Output the [X, Y] coordinate of the center of the cell containing the given text.  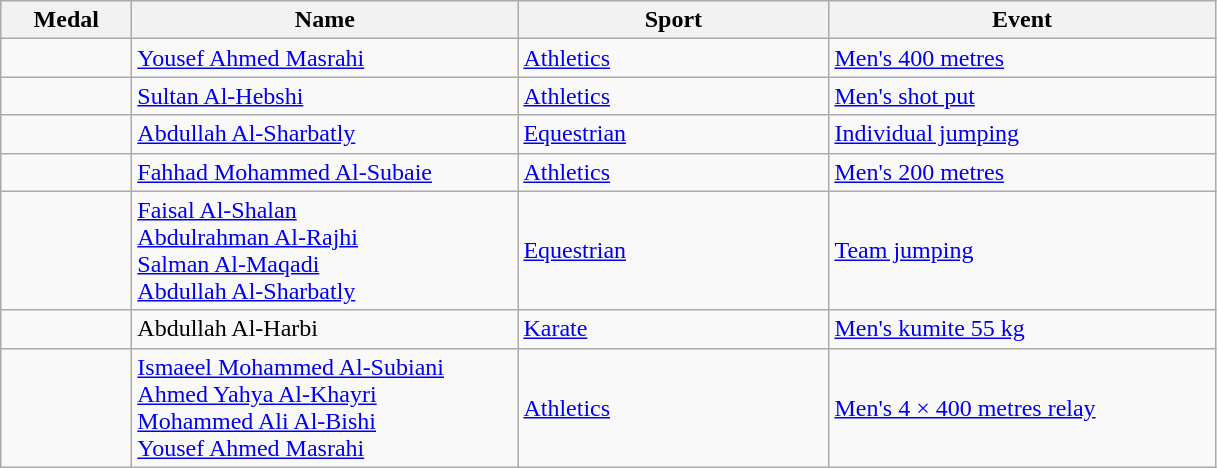
Fahhad Mohammed Al-Subaie [325, 172]
Men's kumite 55 kg [1022, 329]
Abdullah Al-Sharbatly [325, 134]
Individual jumping [1022, 134]
Sultan Al-Hebshi [325, 96]
Abdullah Al-Harbi [325, 329]
Men's shot put [1022, 96]
Men's 200 metres [1022, 172]
Karate [674, 329]
Faisal Al-ShalanAbdulrahman Al-RajhiSalman Al-MaqadiAbdullah Al-Sharbatly [325, 250]
Sport [674, 20]
Yousef Ahmed Masrahi [325, 58]
Men's 4 × 400 metres relay [1022, 408]
Team jumping [1022, 250]
Event [1022, 20]
Men's 400 metres [1022, 58]
Medal [66, 20]
Ismaeel Mohammed Al-SubianiAhmed Yahya Al-KhayriMohammed Ali Al-BishiYousef Ahmed Masrahi [325, 408]
Name [325, 20]
